Scan for the cell matching the given text and deliver its [x, y] coordinate at center. 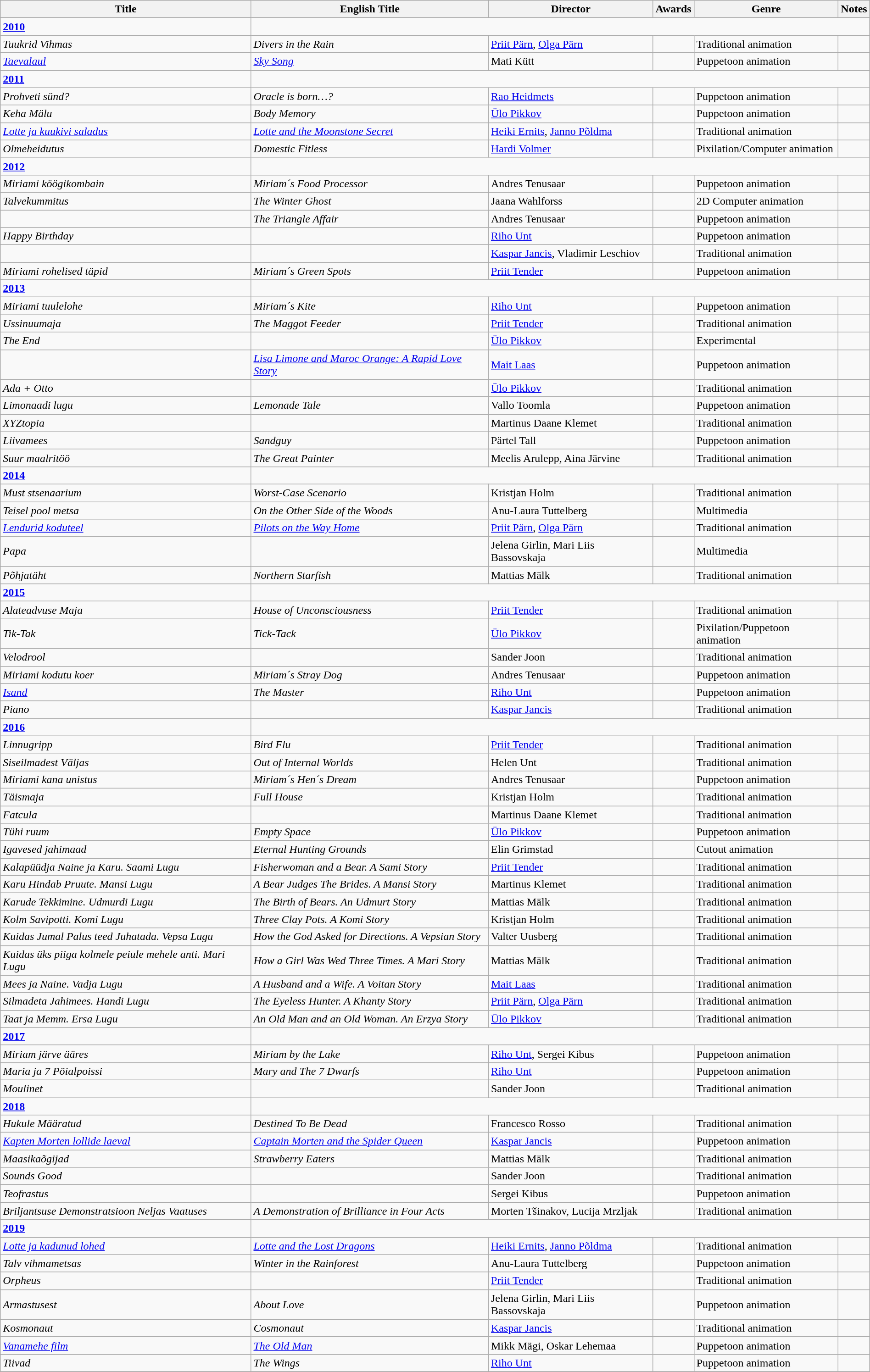
Teisel pool metsa [126, 511]
Divers in the Rain [370, 44]
Jaana Wahlforss [570, 201]
Oracle is born…? [370, 96]
Lotte and the Lost Dragons [370, 1246]
Alateadvuse Maja [126, 610]
Sergei Kibus [570, 1194]
Miriam järve ääres [126, 1054]
Lendurid koduteel [126, 528]
The Old Man [370, 1345]
Talvekummitus [126, 201]
Eternal Hunting Grounds [370, 850]
Sandguy [370, 440]
Lotte and the Moonstone Secret [370, 131]
Must stsenaarium [126, 493]
Karu Hindab Pruute. Mansi Lugu [126, 884]
Mees ja Naine. Vadja Lugu [126, 984]
Francesco Rosso [570, 1124]
2018 [126, 1106]
Three Clay Pots. A Komi Story [370, 919]
Kolm Savipotti. Komi Lugu [126, 919]
Out of Internal Worlds [370, 762]
Meelis Arulepp, Aina Järvine [570, 458]
Talv vihmametsas [126, 1263]
Body Memory [370, 114]
Awards [674, 9]
House of Unconsciousness [370, 610]
Northern Starfish [370, 575]
Põhjatäht [126, 575]
The Triangle Affair [370, 219]
Rao Heidmets [570, 96]
Director [570, 9]
Pixilation/Computer animation [766, 149]
Sky Song [370, 61]
Miriam´s Hen´s Dream [370, 779]
Suur maalritöö [126, 458]
Mati Kütt [570, 61]
Fisherwoman and a Bear. A Sami Story [370, 867]
2D Computer animation [766, 201]
Kapten Morten lollide laeval [126, 1141]
Lisa Limone and Maroc Orange: A Rapid Love Story [370, 364]
Velodrool [126, 657]
Siseilmadest Väljas [126, 762]
English Title [370, 9]
Teofrastus [126, 1194]
2016 [126, 727]
Destined To Be Dead [370, 1124]
Tiivad [126, 1363]
2013 [126, 289]
2012 [126, 166]
Tuukrid Vihmas [126, 44]
Lotte ja kadunud lohed [126, 1246]
The Maggot Feeder [370, 323]
Experimental [766, 341]
Olmeheidutus [126, 149]
Papa [126, 551]
Prohveti sünd? [126, 96]
Kaspar Jancis, Vladimir Leschiov [570, 254]
Elin Grimstad [570, 850]
An Old Man and an Old Woman. An Erzya Story [370, 1019]
Pilots on the Way Home [370, 528]
Miriam´s Green Spots [370, 271]
Valter Uusberg [570, 937]
Orpheus [126, 1281]
Miriami rohelised täpid [126, 271]
Helen Unt [570, 762]
Miriami kana unistus [126, 779]
Taevalaul [126, 61]
Briljantsuse Demonstratsioon Neljas Vaatuses [126, 1211]
The Eyeless Hunter. A Khanty Story [370, 1001]
A Husband and a Wife. A Voitan Story [370, 984]
Pixilation/Puppetoon animation [766, 634]
2011 [126, 79]
Full House [370, 797]
Taat ja Memm. Ersa Lugu [126, 1019]
Limonaadi lugu [126, 405]
Morten Tšinakov, Lucija Mrzljak [570, 1211]
Keha Mälu [126, 114]
Täismaja [126, 797]
Strawberry Eaters [370, 1159]
Tühi ruum [126, 832]
Cutout animation [766, 850]
Miriam´s Kite [370, 306]
Title [126, 9]
Winter in the Rainforest [370, 1263]
Miriami köögikombain [126, 183]
Miriami tuulelohe [126, 306]
Miriam by the Lake [370, 1054]
Piano [126, 710]
Tick-Tack [370, 634]
Liivamees [126, 440]
Igavesed jahimaad [126, 850]
Vanamehe film [126, 1345]
The Birth of Bears. An Udmurt Story [370, 902]
Martinus Klemet [570, 884]
The End [126, 341]
How the God Asked for Directions. A Vepsian Story [370, 937]
Lotte ja kuukivi saladus [126, 131]
Linnugripp [126, 744]
Pärtel Tall [570, 440]
A Bear Judges The Brides. A Mansi Story [370, 884]
Tik-Tak [126, 634]
Fatcula [126, 814]
2010 [126, 27]
Maria ja 7 Pöialpoissi [126, 1071]
Happy Birthday [126, 236]
Bird Flu [370, 744]
Moulinet [126, 1089]
Hardi Volmer [570, 149]
Isand [126, 692]
Mikk Mägi, Oskar Lehemaa [570, 1345]
Karude Tekkimine. Udmurdi Lugu [126, 902]
Miriam´s Stray Dog [370, 675]
Kuidas üks piiga kolmele peiule mehele anti. Mari Lugu [126, 961]
Lemonade Tale [370, 405]
A Demonstration of Brilliance in Four Acts [370, 1211]
XYZtopia [126, 423]
Genre [766, 9]
Ada + Otto [126, 388]
Kuidas Jumal Palus teed Juhatada. Vepsa Lugu [126, 937]
How a Girl Was Wed Three Times. A Mari Story [370, 961]
Kosmonaut [126, 1328]
Captain Morten and the Spider Queen [370, 1141]
2015 [126, 593]
Miriami kodutu koer [126, 675]
Mary and The 7 Dwarfs [370, 1071]
Cosmonaut [370, 1328]
Miriam´s Food Processor [370, 183]
Worst-Case Scenario [370, 493]
Armastusest [126, 1305]
Domestic Fitless [370, 149]
The Winter Ghost [370, 201]
The Master [370, 692]
Kalapüüdja Naine ja Karu. Saami Lugu [126, 867]
Riho Unt, Sergei Kibus [570, 1054]
Hukule Määratud [126, 1124]
Ussinuumaja [126, 323]
2014 [126, 475]
Empty Space [370, 832]
2017 [126, 1036]
Sounds Good [126, 1176]
About Love [370, 1305]
The Great Painter [370, 458]
The Wings [370, 1363]
Vallo Toomla [570, 405]
2019 [126, 1228]
Maasikaõgijad [126, 1159]
Silmadeta Jahimees. Handi Lugu [126, 1001]
On the Other Side of the Woods [370, 511]
Notes [854, 9]
